Find where the given text appears and provide that cell's center as (X, Y) coordinate. 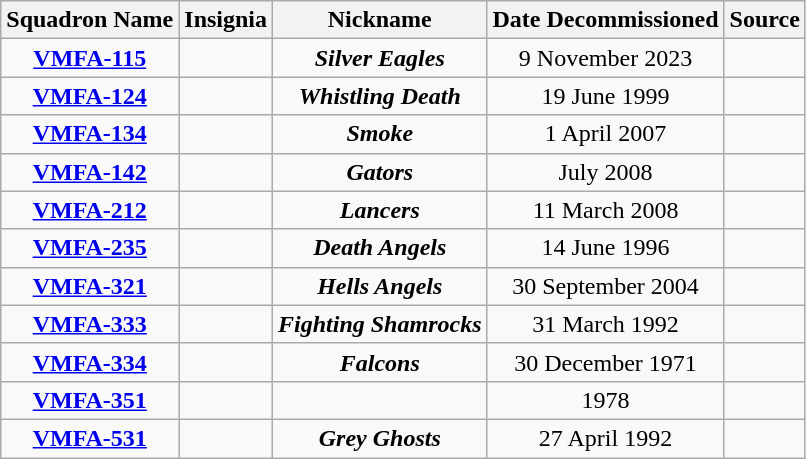
Falcons (380, 362)
VMFA-334 (90, 362)
Squadron Name (90, 20)
31 March 1992 (606, 324)
30 December 1971 (606, 362)
Nickname (380, 20)
14 June 1996 (606, 248)
Fighting Shamrocks (380, 324)
Source (764, 20)
Date Decommissioned (606, 20)
VMFA-333 (90, 324)
1 April 2007 (606, 134)
Gators (380, 172)
VMFA-235 (90, 248)
VMFA-212 (90, 210)
27 April 1992 (606, 438)
VMFA-321 (90, 286)
VMFA-134 (90, 134)
Silver Eagles (380, 58)
9 November 2023 (606, 58)
11 March 2008 (606, 210)
VMFA-531 (90, 438)
VMFA-124 (90, 96)
Grey Ghosts (380, 438)
July 2008 (606, 172)
Death Angels (380, 248)
1978 (606, 400)
19 June 1999 (606, 96)
VMFA-142 (90, 172)
30 September 2004 (606, 286)
VMFA-115 (90, 58)
Insignia (226, 20)
Smoke (380, 134)
Whistling Death (380, 96)
VMFA-351 (90, 400)
Hells Angels (380, 286)
Lancers (380, 210)
